Capture the cell that displays the provided text and extract its (x, y) central coordinate. 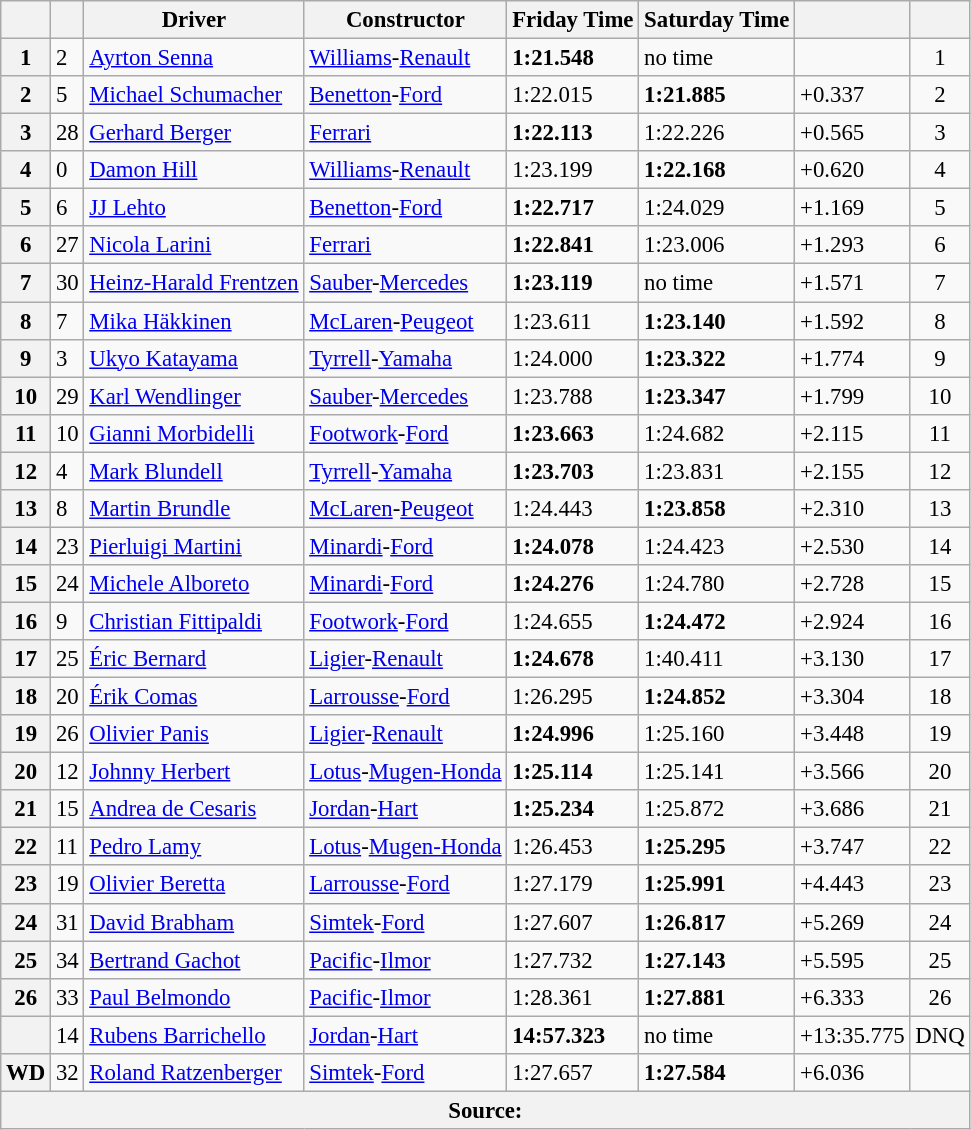
1:24.682 (717, 433)
1:24.472 (717, 621)
+3.130 (852, 659)
1:25.141 (717, 772)
1:23.858 (717, 509)
Karl Wendlinger (194, 396)
1:23.006 (717, 245)
1:23.611 (573, 321)
+6.333 (852, 997)
1:25.991 (717, 885)
1:21.885 (717, 95)
Michael Schumacher (194, 95)
1:23.119 (573, 283)
+2.155 (852, 471)
+4.443 (852, 885)
1:27.657 (573, 1073)
+5.269 (852, 922)
+5.595 (852, 960)
1:25.295 (717, 847)
1:22.015 (573, 95)
David Brabham (194, 922)
Gianni Morbidelli (194, 433)
1:27.881 (717, 997)
0 (68, 170)
Andrea de Cesaris (194, 809)
+2.924 (852, 621)
1:26.817 (717, 922)
1:27.584 (717, 1073)
1:28.361 (573, 997)
Christian Fittipaldi (194, 621)
Michele Alboreto (194, 584)
+3.566 (852, 772)
1:22.717 (573, 208)
+0.620 (852, 170)
1:22.113 (573, 133)
1:23.199 (573, 170)
+6.036 (852, 1073)
+13:35.775 (852, 1035)
28 (68, 133)
+3.686 (852, 809)
1:24.655 (573, 621)
Gerhard Berger (194, 133)
+1.592 (852, 321)
1:22.226 (717, 133)
1:25.114 (573, 772)
Bertrand Gachot (194, 960)
1:24.423 (717, 546)
1:24.000 (573, 358)
1:24.276 (573, 584)
1:27.143 (717, 960)
1:23.788 (573, 396)
+1.293 (852, 245)
Mika Häkkinen (194, 321)
Ayrton Senna (194, 58)
Saturday Time (717, 20)
Olivier Beretta (194, 885)
1:24.078 (573, 546)
+3.304 (852, 697)
33 (68, 997)
1:24.029 (717, 208)
1:22.168 (717, 170)
1:24.678 (573, 659)
+2.530 (852, 546)
Roland Ratzenberger (194, 1073)
Mark Blundell (194, 471)
+1.571 (852, 283)
1:23.140 (717, 321)
Éric Bernard (194, 659)
+2.728 (852, 584)
30 (68, 283)
1:24.852 (717, 697)
32 (68, 1073)
1:26.295 (573, 697)
Nicola Larini (194, 245)
+2.310 (852, 509)
1:23.703 (573, 471)
Constructor (406, 20)
Ukyo Katayama (194, 358)
+0.337 (852, 95)
1:23.347 (717, 396)
Pierluigi Martini (194, 546)
+3.747 (852, 847)
34 (68, 960)
+0.565 (852, 133)
1:24.443 (573, 509)
Johnny Herbert (194, 772)
1:26.453 (573, 847)
WD (26, 1073)
DNQ (940, 1035)
+1.774 (852, 358)
Pedro Lamy (194, 847)
1:24.780 (717, 584)
1:23.322 (717, 358)
+2.115 (852, 433)
27 (68, 245)
JJ Lehto (194, 208)
1:24.996 (573, 734)
Olivier Panis (194, 734)
1:21.548 (573, 58)
1:23.831 (717, 471)
1:23.663 (573, 433)
29 (68, 396)
+1.169 (852, 208)
Driver (194, 20)
1:25.234 (573, 809)
1:27.732 (573, 960)
1:22.841 (573, 245)
1:25.872 (717, 809)
Rubens Barrichello (194, 1035)
1:27.607 (573, 922)
Martin Brundle (194, 509)
14:57.323 (573, 1035)
+1.799 (852, 396)
+3.448 (852, 734)
Heinz-Harald Frentzen (194, 283)
Source: (486, 1110)
Friday Time (573, 20)
1:25.160 (717, 734)
1:27.179 (573, 885)
Érik Comas (194, 697)
Paul Belmondo (194, 997)
31 (68, 922)
Damon Hill (194, 170)
1:40.411 (717, 659)
